Locate the cell with the specified text and output its (x, y) center coordinate. 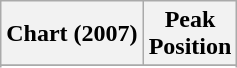
Chart (2007) (72, 34)
PeakPosition (190, 34)
